Capture the cell that displays the provided text and extract its (X, Y) central coordinate. 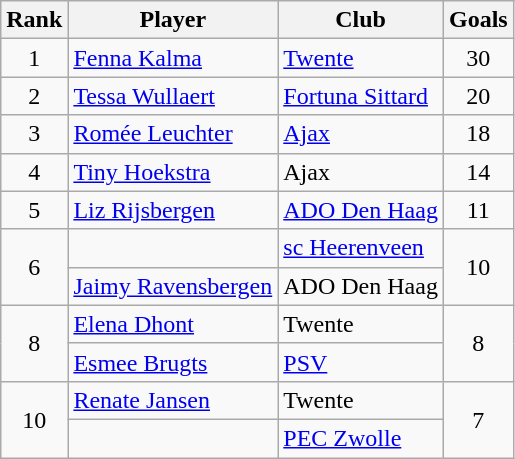
Renate Jansen (173, 400)
1 (34, 58)
14 (478, 172)
Fenna Kalma (173, 58)
Player (173, 20)
7 (478, 419)
5 (34, 210)
Goals (478, 20)
Elena Dhont (173, 324)
Rank (34, 20)
20 (478, 96)
sc Heerenveen (361, 248)
2 (34, 96)
Jaimy Ravensbergen (173, 286)
Romée Leuchter (173, 134)
6 (34, 267)
Tessa Wullaert (173, 96)
Tiny Hoekstra (173, 172)
11 (478, 210)
3 (34, 134)
Fortuna Sittard (361, 96)
18 (478, 134)
PSV (361, 362)
Esmee Brugts (173, 362)
30 (478, 58)
PEC Zwolle (361, 438)
Liz Rijsbergen (173, 210)
Club (361, 20)
4 (34, 172)
